Provide the [x, y] coordinate of the cell's center where the given text is located.  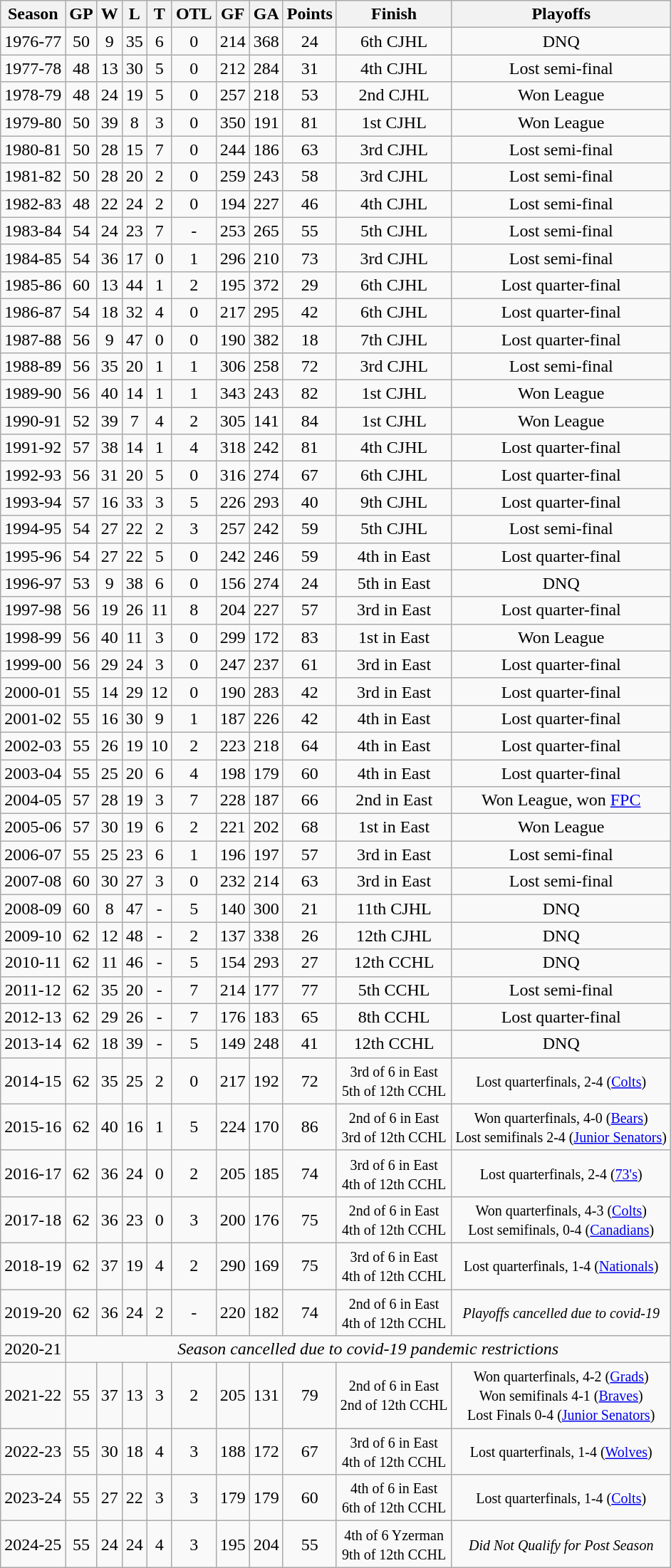
210 [266, 258]
5th in East [394, 583]
2005-06 [33, 827]
79 [309, 1396]
Won quarterfinals, 4-2 (Grads)Won semifinals 4-1 (Braves)Lost Finals 0-4 (Junior Senators) [561, 1396]
246 [266, 556]
200 [232, 1219]
L [134, 14]
306 [232, 367]
244 [232, 150]
253 [232, 231]
2020-21 [33, 1349]
1984-85 [33, 258]
186 [266, 150]
140 [232, 909]
284 [266, 68]
1990-91 [33, 421]
2011-12 [33, 990]
1980-81 [33, 150]
191 [266, 122]
2007-08 [33, 882]
41 [309, 1044]
2016-17 [33, 1174]
149 [232, 1044]
300 [266, 909]
2022-23 [33, 1451]
382 [266, 340]
Points [309, 14]
68 [309, 827]
299 [232, 637]
221 [232, 827]
21 [309, 909]
316 [232, 475]
137 [232, 936]
296 [232, 258]
1991-92 [33, 448]
224 [232, 1127]
Won quarterfinals, 4-0 (Bears)Lost semifinals 2-4 (Junior Senators) [561, 1127]
Season cancelled due to covid-19 pandemic restrictions [368, 1349]
64 [309, 746]
82 [309, 394]
170 [266, 1127]
8th CCHL [394, 1017]
248 [266, 1044]
2006-07 [33, 854]
3rd of 6 in East5th of 12th CCHL [394, 1081]
295 [266, 312]
2010-11 [33, 963]
2000-01 [33, 691]
15 [134, 150]
Won quarterfinals, 4-3 (Colts)Lost semifinals, 0-4 (Canadians) [561, 1219]
GP [81, 14]
2013-14 [33, 1044]
156 [232, 583]
Lost quarterfinals, 1-4 (Colts) [561, 1498]
4th of 6 Yzerman9th of 12th CCHL [394, 1544]
2019-20 [33, 1312]
338 [266, 936]
198 [232, 773]
202 [266, 827]
OTL [194, 14]
237 [266, 664]
265 [266, 231]
86 [309, 1127]
185 [266, 1174]
GA [266, 14]
1999-00 [33, 664]
Lost quarterfinals, 2-4 (Colts) [561, 1081]
83 [309, 637]
1981-82 [33, 177]
372 [266, 285]
223 [232, 746]
77 [309, 990]
11th CJHL [394, 909]
247 [232, 664]
Playoffs cancelled due to covid-19 [561, 1312]
44 [134, 285]
W [110, 14]
182 [266, 1312]
192 [266, 1081]
Lost quarterfinals, 2-4 (73's) [561, 1174]
1983-84 [33, 231]
2014-15 [33, 1081]
1989-90 [33, 394]
12th CJHL [394, 936]
4th of 6 in East6th of 12th CCHL [394, 1498]
194 [232, 204]
2021-22 [33, 1396]
368 [266, 41]
2008-09 [33, 909]
1987-88 [33, 340]
290 [232, 1266]
2nd CJHL [394, 95]
52 [81, 421]
1994-95 [33, 529]
1992-93 [33, 475]
2nd in East [394, 800]
283 [266, 691]
1993-94 [33, 502]
1977-78 [33, 68]
343 [232, 394]
197 [266, 854]
Lost quarterfinals, 1-4 (Wolves) [561, 1451]
169 [266, 1266]
73 [309, 258]
1986-87 [33, 312]
2023-24 [33, 1498]
Playoffs [561, 14]
154 [232, 963]
1978-79 [33, 95]
259 [232, 177]
2nd of 6 in East3rd of 12th CCHL [394, 1127]
2015-16 [33, 1127]
17 [134, 258]
196 [232, 854]
Season [33, 14]
305 [232, 421]
318 [232, 448]
1997-98 [33, 610]
2017-18 [33, 1219]
258 [266, 367]
2002-03 [33, 746]
1995-96 [33, 556]
5th CCHL [394, 990]
Did Not Qualify for Post Season [561, 1544]
2001-02 [33, 718]
2nd of 6 in East2nd of 12th CCHL [394, 1396]
188 [232, 1451]
1998-99 [33, 637]
61 [309, 664]
1996-97 [33, 583]
1979-80 [33, 122]
65 [309, 1017]
Finish [394, 14]
GF [232, 14]
66 [309, 800]
228 [232, 800]
7th CJHL [394, 340]
Won League, won FPC [561, 800]
32 [134, 312]
2009-10 [33, 936]
Lost quarterfinals, 1-4 (Nationals) [561, 1266]
1976-77 [33, 41]
212 [232, 68]
9th CJHL [394, 502]
131 [266, 1396]
2003-04 [33, 773]
1988-89 [33, 367]
T [160, 14]
2024-25 [33, 1544]
183 [266, 1017]
2012-13 [33, 1017]
2004-05 [33, 800]
10 [160, 746]
33 [134, 502]
232 [232, 882]
1982-83 [33, 204]
1985-86 [33, 285]
141 [266, 421]
177 [266, 990]
2018-19 [33, 1266]
84 [309, 421]
220 [232, 1312]
350 [232, 122]
58 [309, 177]
